Scan for the cell matching the given text and deliver its [x, y] coordinate at center. 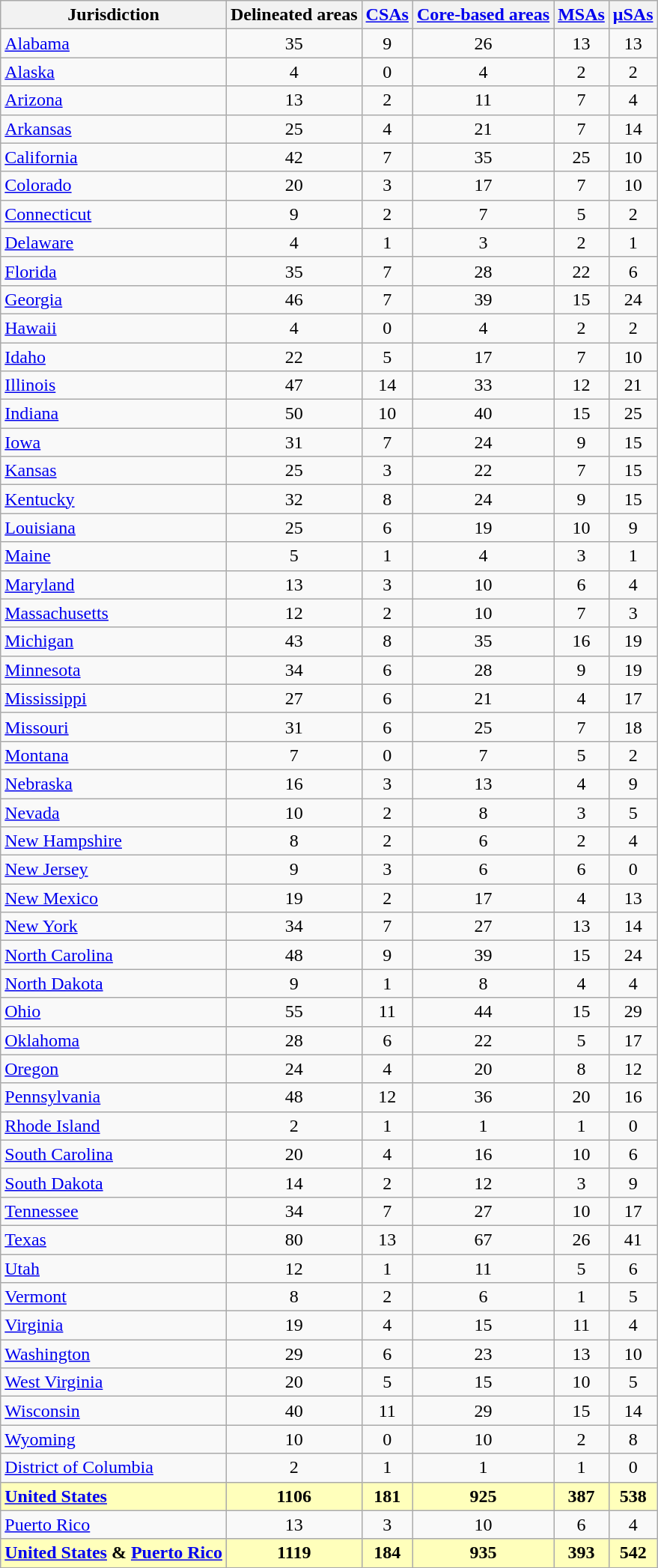
542 [633, 1553]
Arkansas [114, 129]
36 [483, 1097]
Wyoming [114, 1439]
Vermont [114, 1297]
Arizona [114, 100]
387 [582, 1496]
55 [293, 1012]
Missouri [114, 727]
Minnesota [114, 670]
Ohio [114, 1012]
Jurisdiction [114, 15]
South Carolina [114, 1154]
Kentucky [114, 499]
393 [582, 1553]
Delineated areas [293, 15]
538 [633, 1496]
Florida [114, 271]
43 [293, 641]
New York [114, 927]
Connecticut [114, 214]
33 [483, 385]
Idaho [114, 357]
Illinois [114, 385]
935 [483, 1553]
South Dakota [114, 1183]
Nebraska [114, 784]
MSAs [582, 15]
67 [483, 1239]
Alaska [114, 72]
23 [483, 1354]
New Hampshire [114, 841]
Utah [114, 1269]
Wisconsin [114, 1411]
44 [483, 1012]
925 [483, 1496]
North Dakota [114, 983]
Nevada [114, 812]
Massachusetts [114, 613]
Michigan [114, 641]
Louisiana [114, 528]
Iowa [114, 442]
Indiana [114, 414]
50 [293, 414]
Washington [114, 1354]
United States & Puerto Rico [114, 1553]
Maryland [114, 585]
Pennsylvania [114, 1097]
41 [633, 1239]
North Carolina [114, 955]
California [114, 157]
New Jersey [114, 870]
Hawaii [114, 328]
Texas [114, 1239]
West Virginia [114, 1382]
42 [293, 157]
181 [387, 1496]
80 [293, 1239]
Oregon [114, 1069]
Virginia [114, 1326]
μSAs [633, 15]
Alabama [114, 43]
District of Columbia [114, 1468]
Rhode Island [114, 1126]
18 [633, 727]
46 [293, 299]
1106 [293, 1496]
Delaware [114, 242]
Georgia [114, 299]
Tennessee [114, 1211]
Mississippi [114, 698]
United States [114, 1496]
47 [293, 385]
CSAs [387, 15]
New Mexico [114, 898]
Core-based areas [483, 15]
32 [293, 499]
184 [387, 1553]
Oklahoma [114, 1040]
Kansas [114, 471]
Puerto Rico [114, 1525]
1119 [293, 1553]
Maine [114, 556]
Colorado [114, 186]
Montana [114, 755]
